Find where the given text appears and provide that cell's center as [x, y] coordinate. 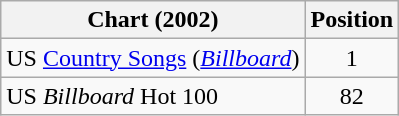
1 [352, 58]
US Billboard Hot 100 [153, 96]
Position [352, 20]
US Country Songs (Billboard) [153, 58]
82 [352, 96]
Chart (2002) [153, 20]
